Extract the (X, Y) coordinate from the center of the cell holding the provided text.  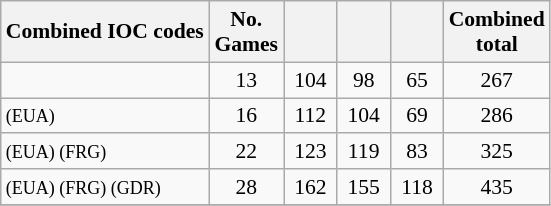
267 (497, 80)
22 (246, 151)
123 (310, 151)
118 (416, 187)
28 (246, 187)
162 (310, 187)
65 (416, 80)
98 (364, 80)
155 (364, 187)
16 (246, 116)
112 (310, 116)
No. Games (246, 32)
286 (497, 116)
69 (416, 116)
435 (497, 187)
83 (416, 151)
325 (497, 151)
(EUA) (105, 116)
(EUA) (FRG) (105, 151)
119 (364, 151)
13 (246, 80)
Combined total (497, 32)
(EUA) (FRG) (GDR) (105, 187)
Combined IOC codes (105, 32)
